Search for the cell housing the specified text and yield its [x, y] center coordinate. 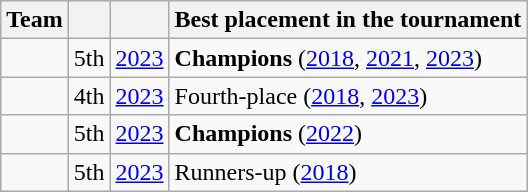
Team [35, 20]
Best placement in the tournament [348, 20]
Fourth-place (2018, 2023) [348, 96]
Runners-up (2018) [348, 172]
Champions (2022) [348, 134]
4th [89, 96]
Champions (2018, 2021, 2023) [348, 58]
